Locate the cell with the specified text and output its (x, y) center coordinate. 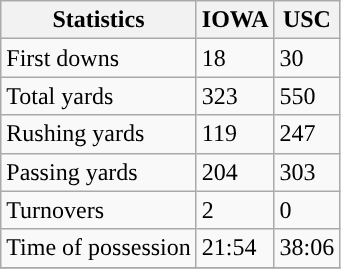
Turnovers (99, 210)
119 (235, 134)
21:54 (235, 248)
USC (307, 20)
First downs (99, 58)
550 (307, 96)
IOWA (235, 20)
30 (307, 58)
Statistics (99, 20)
247 (307, 134)
0 (307, 210)
323 (235, 96)
18 (235, 58)
38:06 (307, 248)
Time of possession (99, 248)
Rushing yards (99, 134)
Total yards (99, 96)
303 (307, 172)
Passing yards (99, 172)
2 (235, 210)
204 (235, 172)
